Pinpoint the cell where the given text exists, returning its (x, y) midpoint coordinate. 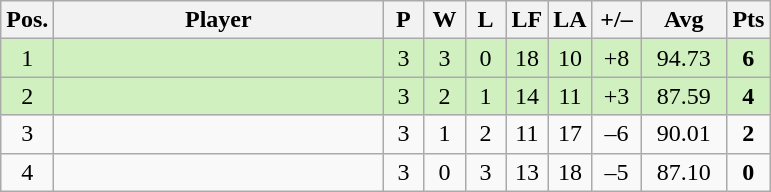
14 (527, 96)
90.01 (684, 134)
Avg (684, 20)
17 (570, 134)
–6 (616, 134)
13 (527, 172)
87.10 (684, 172)
W (444, 20)
+8 (616, 58)
94.73 (684, 58)
+3 (616, 96)
LF (527, 20)
Pts (748, 20)
P (404, 20)
–5 (616, 172)
10 (570, 58)
Pos. (28, 20)
L (486, 20)
6 (748, 58)
87.59 (684, 96)
+/– (616, 20)
LA (570, 20)
Player (218, 20)
